Search for the cell housing the specified text and yield its [X, Y] center coordinate. 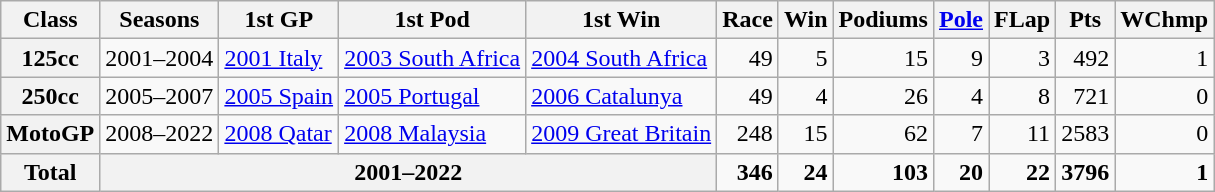
2001 Italy [279, 58]
2003 South Africa [432, 58]
2006 Catalunya [622, 96]
250cc [50, 96]
2001–2004 [160, 58]
5 [806, 58]
3796 [1086, 172]
1st Win [622, 20]
492 [1086, 58]
Total [50, 172]
721 [1086, 96]
62 [883, 134]
11 [1022, 134]
1st Pod [432, 20]
24 [806, 172]
8 [1022, 96]
346 [748, 172]
26 [883, 96]
Race [748, 20]
22 [1022, 172]
1st GP [279, 20]
2005 Portugal [432, 96]
2008 Qatar [279, 134]
125cc [50, 58]
Seasons [160, 20]
20 [960, 172]
Pts [1086, 20]
3 [1022, 58]
248 [748, 134]
Pole [960, 20]
2009 Great Britain [622, 134]
MotoGP [50, 134]
103 [883, 172]
WChmp [1164, 20]
2005–2007 [160, 96]
2583 [1086, 134]
7 [960, 134]
Class [50, 20]
2001–2022 [408, 172]
Podiums [883, 20]
9 [960, 58]
2008 Malaysia [432, 134]
2005 Spain [279, 96]
Win [806, 20]
2008–2022 [160, 134]
FLap [1022, 20]
2004 South Africa [622, 58]
